Provide the (x, y) coordinate of the cell's center where the given text is located.  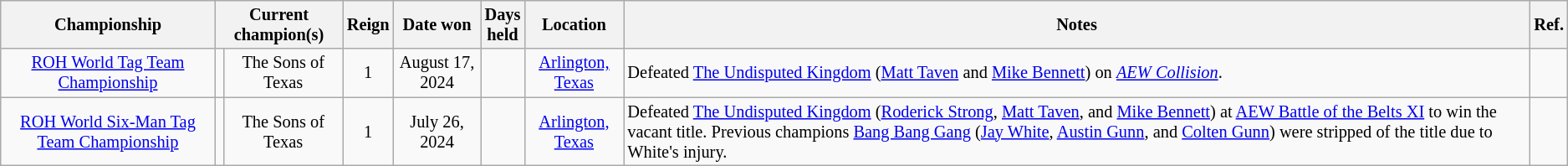
Current champion(s) (279, 24)
Daysheld (503, 24)
ROH World Six-Man Tag Team Championship (108, 132)
Notes (1077, 24)
Defeated The Undisputed Kingdom (Matt Taven and Mike Bennett) on AEW Collision. (1077, 73)
Ref. (1549, 24)
August 17, 2024 (437, 73)
July 26, 2024 (437, 132)
Championship (108, 24)
ROH World Tag Team Championship (108, 73)
Reign (368, 24)
Location (574, 24)
Date won (437, 24)
